Locate the cell with the specified text and output its [x, y] center coordinate. 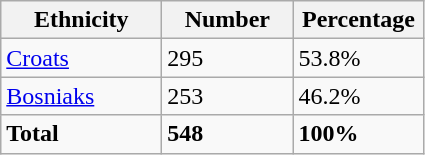
100% [358, 134]
295 [228, 58]
53.8% [358, 58]
Total [82, 134]
46.2% [358, 96]
Number [228, 20]
Ethnicity [82, 20]
253 [228, 96]
Croats [82, 58]
548 [228, 134]
Percentage [358, 20]
Bosniaks [82, 96]
